Search for the cell housing the specified text and yield its [x, y] center coordinate. 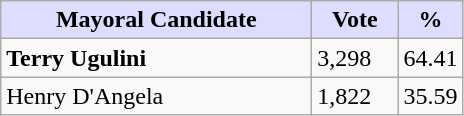
Vote [355, 20]
Henry D'Angela [156, 96]
Mayoral Candidate [156, 20]
35.59 [430, 96]
3,298 [355, 58]
64.41 [430, 58]
1,822 [355, 96]
Terry Ugulini [156, 58]
% [430, 20]
